Return the (x, y) coordinate for the center point of the cell that contains the specified text.  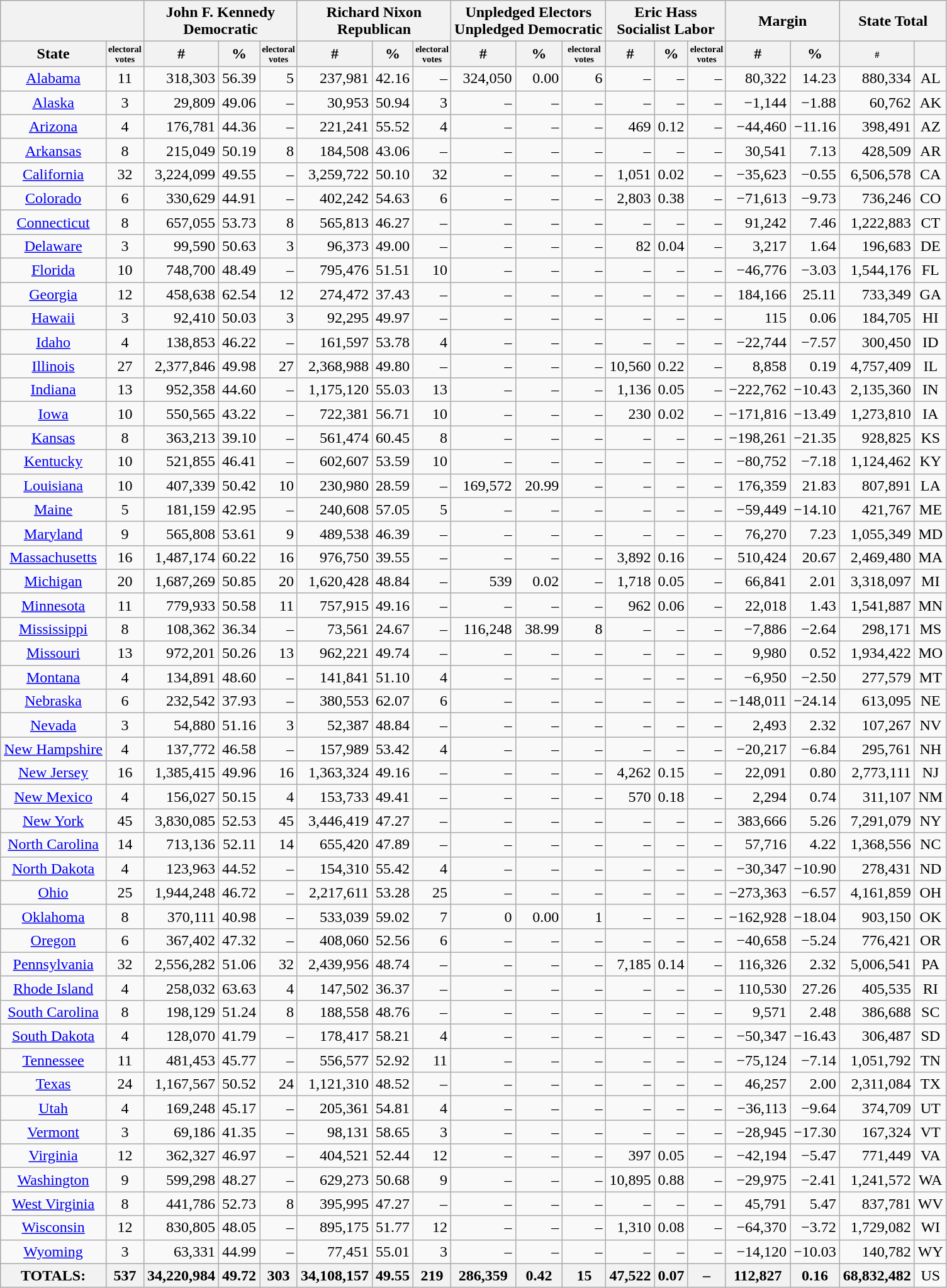
−14,120 (758, 1252)
49.00 (393, 246)
34,220,984 (181, 1275)
1,051 (630, 174)
318,303 (181, 79)
Nevada (53, 725)
TN (930, 1060)
7,291,079 (877, 821)
481,453 (181, 1060)
42.16 (393, 79)
230,980 (335, 486)
Florida (53, 270)
−28,945 (758, 1132)
63.63 (239, 988)
−75,124 (758, 1060)
184,705 (877, 318)
0.12 (671, 126)
Minnesota (53, 605)
TOTALS: (53, 1275)
550,565 (181, 414)
4,161,859 (877, 892)
49.41 (393, 797)
OH (930, 892)
30,953 (335, 103)
1,541,887 (877, 605)
62.07 (393, 701)
15 (584, 1275)
367,402 (181, 940)
US (930, 1275)
1,944,248 (181, 892)
952,358 (181, 390)
MT (930, 677)
52.44 (393, 1156)
50.26 (239, 653)
RI (930, 988)
37.93 (239, 701)
Illinois (53, 366)
1,051,792 (877, 1060)
−0.55 (815, 174)
−7.14 (815, 1060)
408,060 (335, 940)
FL (930, 270)
298,171 (877, 629)
421,767 (877, 509)
116,326 (758, 964)
757,915 (335, 605)
IL (930, 366)
397 (630, 1156)
2,217,611 (335, 892)
49.06 (239, 103)
GA (930, 294)
1.43 (815, 605)
2,135,360 (877, 390)
NC (930, 845)
−17.30 (815, 1132)
−7.18 (815, 462)
VT (930, 1132)
Mississippi (53, 629)
PA (930, 964)
−13.49 (815, 414)
CA (930, 174)
138,853 (181, 342)
IA (930, 414)
405,535 (877, 988)
469 (630, 126)
MD (930, 533)
154,310 (335, 869)
New Mexico (53, 797)
KS (930, 438)
−40,658 (758, 940)
MA (930, 557)
66,841 (758, 581)
−36,113 (758, 1108)
Delaware (53, 246)
2.48 (815, 1012)
Virginia (53, 1156)
0.04 (671, 246)
80,322 (758, 79)
5.47 (815, 1204)
−6,950 (758, 677)
330,629 (181, 198)
779,933 (181, 605)
51.77 (393, 1228)
107,267 (877, 725)
−273,363 (758, 892)
Washington (53, 1180)
58.21 (393, 1036)
295,761 (877, 749)
46.39 (393, 533)
49.96 (239, 773)
46,257 (758, 1084)
3,830,085 (181, 821)
45.17 (239, 1108)
561,474 (335, 438)
−20,217 (758, 749)
52.73 (239, 1204)
96,373 (335, 246)
0 (483, 916)
NE (930, 701)
1,934,422 (877, 653)
51.24 (239, 1012)
3,224,099 (181, 174)
Louisiana (53, 486)
128,070 (181, 1036)
−148,011 (758, 701)
22,018 (758, 605)
795,476 (335, 270)
556,577 (335, 1060)
6,506,578 (877, 174)
New Hampshire (53, 749)
140,782 (877, 1252)
404,521 (335, 1156)
1,687,269 (181, 581)
36.37 (393, 988)
147,502 (335, 988)
43.22 (239, 414)
232,542 (181, 701)
3,892 (630, 557)
137,772 (181, 749)
25.11 (815, 294)
50.10 (393, 174)
962,221 (335, 653)
380,553 (335, 701)
Arkansas (53, 150)
MN (930, 605)
37.43 (393, 294)
82 (630, 246)
48.76 (393, 1012)
0.88 (671, 1180)
−30,347 (758, 869)
60,762 (877, 103)
395,995 (335, 1204)
52.11 (239, 845)
1,241,572 (877, 1180)
0.74 (815, 797)
3,446,419 (335, 821)
Margin (783, 21)
Indiana (53, 390)
0.14 (671, 964)
50.85 (239, 581)
UT (930, 1108)
Nebraska (53, 701)
215,049 (181, 150)
188,558 (335, 1012)
Idaho (53, 342)
30,541 (758, 150)
WI (930, 1228)
28.59 (393, 486)
46.72 (239, 892)
WA (930, 1180)
2,377,846 (181, 366)
South Carolina (53, 1012)
58.65 (393, 1132)
NH (930, 749)
−16.43 (815, 1036)
240,608 (335, 509)
36.34 (239, 629)
722,381 (335, 414)
−71,613 (758, 198)
AR (930, 150)
62.54 (239, 294)
1,273,810 (877, 414)
458,638 (181, 294)
570 (630, 797)
115 (758, 318)
407,339 (181, 486)
9,980 (758, 653)
14.23 (815, 79)
0.18 (671, 797)
156,027 (181, 797)
50.03 (239, 318)
−50,347 (758, 1036)
2,556,282 (181, 964)
New Jersey (53, 773)
−11.16 (815, 126)
−5.24 (815, 940)
52.56 (393, 940)
92,410 (181, 318)
39.55 (393, 557)
53.73 (239, 222)
972,201 (181, 653)
68,832,482 (877, 1275)
−9.64 (815, 1108)
−10.90 (815, 869)
MS (930, 629)
−10.03 (815, 1252)
WV (930, 1204)
1,487,174 (181, 557)
−29,975 (758, 1180)
48.27 (239, 1180)
362,327 (181, 1156)
53.78 (393, 342)
7,185 (630, 964)
51.16 (239, 725)
4.22 (815, 845)
521,855 (181, 462)
50.19 (239, 150)
55.52 (393, 126)
370,111 (181, 916)
55.01 (393, 1252)
602,607 (335, 462)
Connecticut (53, 222)
−44,460 (758, 126)
3,318,097 (877, 581)
116,248 (483, 629)
169,248 (181, 1108)
−24.14 (815, 701)
California (53, 174)
2,439,956 (335, 964)
565,808 (181, 533)
60.45 (393, 438)
−7.57 (815, 342)
60.22 (239, 557)
655,420 (335, 845)
196,683 (877, 246)
Ohio (53, 892)
7.23 (815, 533)
51.06 (239, 964)
−6.57 (815, 892)
West Virginia (53, 1204)
Wisconsin (53, 1228)
1,055,349 (877, 533)
928,825 (877, 438)
Missouri (53, 653)
57.05 (393, 509)
24.67 (393, 629)
10,895 (630, 1180)
NM (930, 797)
3,259,722 (335, 174)
−6.84 (815, 749)
311,107 (877, 797)
402,242 (335, 198)
0.08 (671, 1228)
OR (930, 940)
1.64 (815, 246)
976,750 (335, 557)
Colorado (53, 198)
−42,194 (758, 1156)
WY (930, 1252)
−2.50 (815, 677)
0.22 (671, 366)
−222,762 (758, 390)
565,813 (335, 222)
2,469,480 (877, 557)
56.39 (239, 79)
98,131 (335, 1132)
657,055 (181, 222)
Maine (53, 509)
44.60 (239, 390)
38.99 (539, 629)
NJ (930, 773)
0.52 (815, 653)
Arizona (53, 126)
Kansas (53, 438)
300,450 (877, 342)
44.99 (239, 1252)
55.42 (393, 869)
63,331 (181, 1252)
776,421 (877, 940)
110,530 (758, 988)
0.38 (671, 198)
44.36 (239, 126)
771,449 (877, 1156)
41.35 (239, 1132)
219 (432, 1275)
7 (432, 916)
22,091 (758, 773)
383,666 (758, 821)
8,858 (758, 366)
258,032 (181, 988)
ID (930, 342)
599,298 (181, 1180)
AZ (930, 126)
−9.73 (815, 198)
OK (930, 916)
−14.10 (815, 509)
LA (930, 486)
2.00 (815, 1084)
77,451 (335, 1252)
2,368,988 (335, 366)
9,571 (758, 1012)
54.63 (393, 198)
1,363,324 (335, 773)
−64,370 (758, 1228)
7.46 (815, 222)
AL (930, 79)
1,136 (630, 390)
4,262 (630, 773)
IN (930, 390)
−1.88 (815, 103)
274,472 (335, 294)
92,295 (335, 318)
3,217 (758, 246)
880,334 (877, 79)
Georgia (53, 294)
21.83 (815, 486)
489,538 (335, 533)
46.41 (239, 462)
1,385,415 (181, 773)
56.71 (393, 414)
CT (930, 222)
1,729,082 (877, 1228)
629,273 (335, 1180)
230 (630, 414)
1,368,556 (877, 845)
0.07 (671, 1275)
59.02 (393, 916)
0.19 (815, 366)
46.27 (393, 222)
Unpledged ElectorsUnpledged Democratic (529, 21)
54.81 (393, 1108)
4,757,409 (877, 366)
SC (930, 1012)
303 (279, 1275)
Maryland (53, 533)
2,311,084 (877, 1084)
41.79 (239, 1036)
Pennsylvania (53, 964)
533,039 (335, 916)
157,989 (335, 749)
50.63 (239, 246)
−18.04 (815, 916)
−7,886 (758, 629)
7.13 (815, 150)
2,773,111 (877, 773)
895,175 (335, 1228)
53.59 (393, 462)
20.67 (815, 557)
44.91 (239, 198)
2,294 (758, 797)
76,270 (758, 533)
363,213 (181, 438)
176,781 (181, 126)
State Total (893, 21)
713,136 (181, 845)
North Carolina (53, 845)
123,963 (181, 869)
184,508 (335, 150)
52,387 (335, 725)
53.61 (239, 533)
50.15 (239, 797)
−1,144 (758, 103)
−2.64 (815, 629)
−3.03 (815, 270)
49.74 (393, 653)
613,095 (877, 701)
New York (53, 821)
Oregon (53, 940)
20.99 (539, 486)
48.60 (239, 677)
−162,928 (758, 916)
45,791 (758, 1204)
−3.72 (815, 1228)
55.03 (393, 390)
48.52 (393, 1084)
−10.43 (815, 390)
52.92 (393, 1060)
47.32 (239, 940)
748,700 (181, 270)
50.94 (393, 103)
46.97 (239, 1156)
0.42 (539, 1275)
306,487 (877, 1036)
277,579 (877, 677)
1,718 (630, 581)
DE (930, 246)
50.42 (239, 486)
John F. KennedyDemocratic (220, 21)
Vermont (53, 1132)
−171,816 (758, 414)
KY (930, 462)
Montana (53, 677)
181,159 (181, 509)
29,809 (181, 103)
Utah (53, 1108)
−35,623 (758, 174)
VA (930, 1156)
MI (930, 581)
205,361 (335, 1108)
903,150 (877, 916)
48.49 (239, 270)
54,880 (181, 725)
962 (630, 605)
48.74 (393, 964)
Massachusetts (53, 557)
537 (125, 1275)
−21.35 (815, 438)
South Dakota (53, 1036)
50.52 (239, 1084)
178,417 (335, 1036)
169,572 (483, 486)
50.58 (239, 605)
0.15 (671, 773)
Kentucky (53, 462)
49.98 (239, 366)
NY (930, 821)
2,803 (630, 198)
1 (584, 916)
807,891 (877, 486)
10,560 (630, 366)
ME (930, 509)
198,129 (181, 1012)
99,590 (181, 246)
153,733 (335, 797)
49.72 (239, 1275)
Alaska (53, 103)
Richard NixonRepublican (374, 21)
51.51 (393, 270)
398,491 (877, 126)
53.28 (393, 892)
Wyoming (53, 1252)
51.10 (393, 677)
428,509 (877, 150)
50.68 (393, 1180)
5.26 (815, 821)
−2.41 (815, 1180)
TX (930, 1084)
39.10 (239, 438)
1,121,310 (335, 1084)
184,166 (758, 294)
108,362 (181, 629)
SD (930, 1036)
46.22 (239, 342)
286,359 (483, 1275)
1,620,428 (335, 581)
−59,449 (758, 509)
278,431 (877, 869)
539 (483, 581)
112,827 (758, 1275)
Michigan (53, 581)
HI (930, 318)
−80,752 (758, 462)
73,561 (335, 629)
167,324 (877, 1132)
1,175,120 (335, 390)
49.97 (393, 318)
44.52 (239, 869)
48.05 (239, 1228)
69,186 (181, 1132)
Iowa (53, 414)
441,786 (181, 1204)
176,359 (758, 486)
830,805 (181, 1228)
1,167,567 (181, 1084)
47.89 (393, 845)
221,241 (335, 126)
386,688 (877, 1012)
141,841 (335, 677)
2.01 (815, 581)
−22,744 (758, 342)
−5.47 (815, 1156)
AK (930, 103)
374,709 (877, 1108)
State (53, 54)
1,124,462 (877, 462)
Oklahoma (53, 916)
−46,776 (758, 270)
MO (930, 653)
134,891 (181, 677)
736,246 (877, 198)
47,522 (630, 1275)
1,544,176 (877, 270)
ND (930, 869)
733,349 (877, 294)
Rhode Island (53, 988)
27.26 (815, 988)
510,424 (758, 557)
46.58 (239, 749)
−198,261 (758, 438)
52.53 (239, 821)
91,242 (758, 222)
53.42 (393, 749)
0.80 (815, 773)
Hawaii (53, 318)
1,310 (630, 1228)
5,006,541 (877, 964)
57,716 (758, 845)
45.77 (239, 1060)
Texas (53, 1084)
40.98 (239, 916)
837,781 (877, 1204)
43.06 (393, 150)
237,981 (335, 79)
CO (930, 198)
1,222,883 (877, 222)
NV (930, 725)
Eric Hass Socialist Labor (666, 21)
2,493 (758, 725)
42.95 (239, 509)
Tennessee (53, 1060)
49.80 (393, 366)
Alabama (53, 79)
324,050 (483, 79)
161,597 (335, 342)
34,108,157 (335, 1275)
North Dakota (53, 869)
